Output the [X, Y] coordinate of the center of the cell containing the given text.  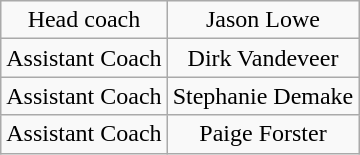
Dirk Vandeveer [263, 58]
Stephanie Demake [263, 96]
Head coach [84, 20]
Paige Forster [263, 134]
Jason Lowe [263, 20]
